Extract the [X, Y] coordinate from the center of the cell holding the provided text.  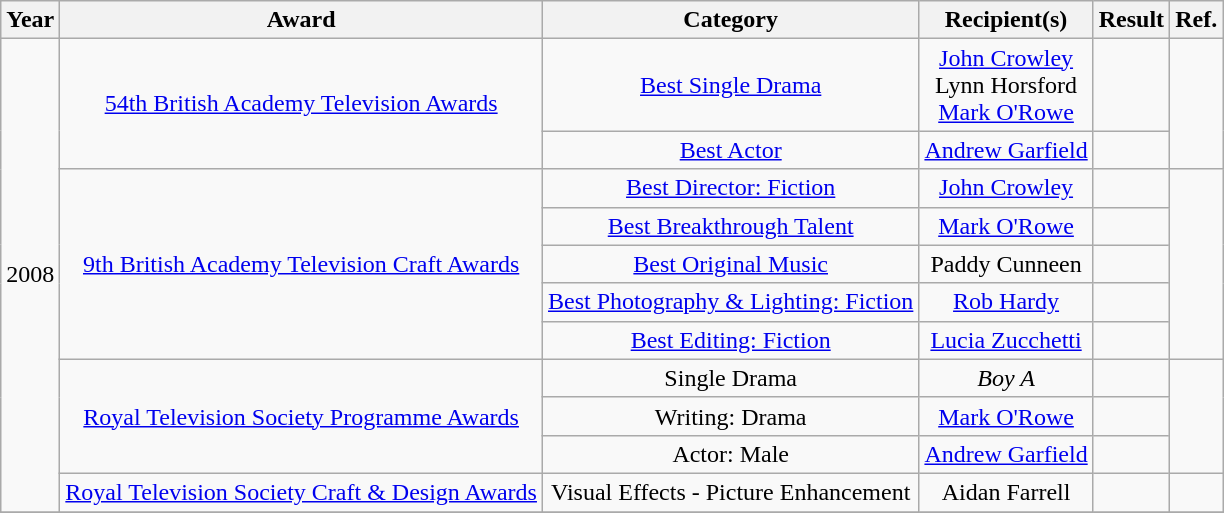
2008 [30, 276]
Best Director: Fiction [730, 188]
54th British Academy Television Awards [302, 104]
Ref. [1196, 20]
Best Photography & Lighting: Fiction [730, 302]
Royal Television Society Craft & Design Awards [302, 492]
Best Breakthrough Talent [730, 226]
Single Drama [730, 378]
Aidan Farrell [1006, 492]
Writing: Drama [730, 416]
Result [1131, 20]
Recipient(s) [1006, 20]
Boy A [1006, 378]
John Crowley [1006, 188]
Lucia Zucchetti [1006, 340]
Best Actor [730, 150]
Best Original Music [730, 264]
9th British Academy Television Craft Awards [302, 264]
Visual Effects - Picture Enhancement [730, 492]
Award [302, 20]
Year [30, 20]
Actor: Male [730, 454]
Best Single Drama [730, 85]
Royal Television Society Programme Awards [302, 416]
Category [730, 20]
Paddy Cunneen [1006, 264]
Best Editing: Fiction [730, 340]
Rob Hardy [1006, 302]
John Crowley Lynn Horsford Mark O'Rowe [1006, 85]
